Extract the [X, Y] coordinate from the center of the cell holding the provided text.  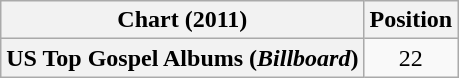
Position [411, 20]
US Top Gospel Albums (Billboard) [182, 58]
22 [411, 58]
Chart (2011) [182, 20]
